Provide the [X, Y] coordinate of the cell's center where the given text is located.  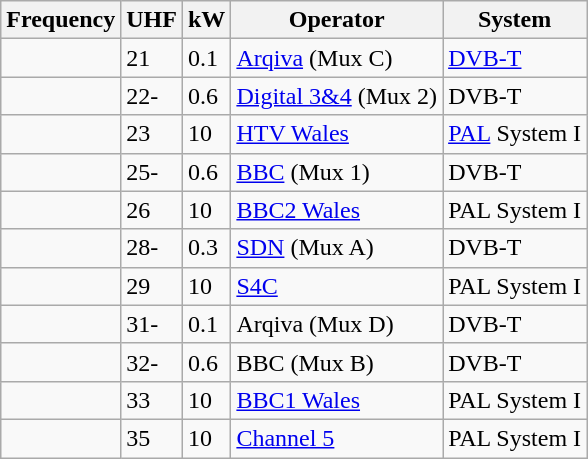
UHF [152, 20]
SDN (Mux A) [337, 248]
31- [152, 324]
System [515, 20]
Arqiva (Mux D) [337, 324]
kW [206, 20]
29 [152, 286]
26 [152, 210]
Digital 3&4 (Mux 2) [337, 96]
22- [152, 96]
25- [152, 172]
Channel 5 [337, 438]
Frequency [61, 20]
S4C [337, 286]
BBC1 Wales [337, 400]
23 [152, 134]
Operator [337, 20]
33 [152, 400]
Arqiva (Mux C) [337, 58]
28- [152, 248]
BBC (Mux B) [337, 362]
BBC (Mux 1) [337, 172]
21 [152, 58]
0.3 [206, 248]
BBC2 Wales [337, 210]
32- [152, 362]
HTV Wales [337, 134]
35 [152, 438]
